Find where the given text appears and provide that cell's center as [X, Y] coordinate. 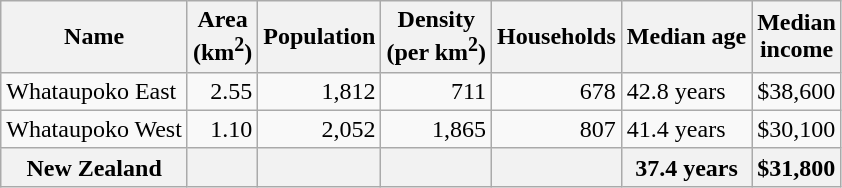
Whataupoko West [94, 129]
2.55 [222, 91]
807 [557, 129]
1,865 [436, 129]
$31,800 [797, 167]
711 [436, 91]
42.8 years [686, 91]
Name [94, 37]
Medianincome [797, 37]
Whataupoko East [94, 91]
Median age [686, 37]
New Zealand [94, 167]
41.4 years [686, 129]
1.10 [222, 129]
37.4 years [686, 167]
Population [320, 37]
$38,600 [797, 91]
Households [557, 37]
2,052 [320, 129]
1,812 [320, 91]
678 [557, 91]
$30,100 [797, 129]
Area(km2) [222, 37]
Density(per km2) [436, 37]
